Provide the [X, Y] coordinate of the cell's center where the given text is located.  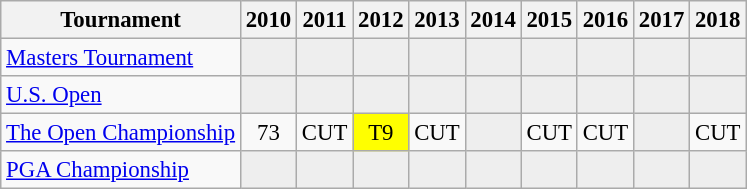
T9 [381, 133]
2016 [605, 20]
2018 [718, 20]
73 [268, 133]
The Open Championship [121, 133]
2017 [661, 20]
Masters Tournament [121, 58]
Tournament [121, 20]
2013 [437, 20]
PGA Championship [121, 170]
2012 [381, 20]
2011 [325, 20]
U.S. Open [121, 95]
2014 [493, 20]
2015 [549, 20]
2010 [268, 20]
